Extract the [x, y] coordinate from the center of the cell holding the provided text.  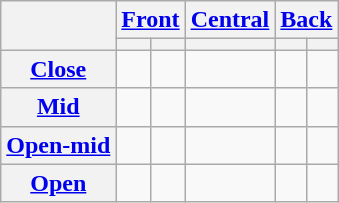
Open [58, 183]
Back [306, 20]
Central [230, 20]
Mid [58, 107]
Front [150, 20]
Close [58, 69]
Open-mid [58, 145]
